Provide the [X, Y] coordinate of the cell's center where the given text is located.  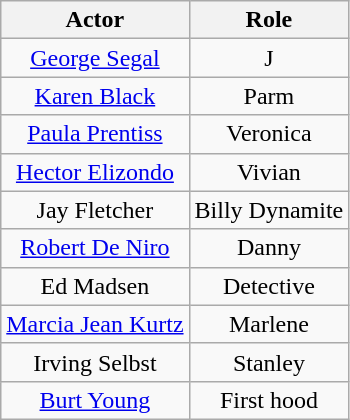
Burt Young [95, 400]
Marlene [269, 324]
George Segal [95, 58]
Paula Prentiss [95, 134]
First hood [269, 400]
Stanley [269, 362]
Karen Black [95, 96]
Actor [95, 20]
Hector Elizondo [95, 172]
Marcia Jean Kurtz [95, 324]
Ed Madsen [95, 286]
Veronica [269, 134]
Billy Dynamite [269, 210]
Detective [269, 286]
Robert De Niro [95, 248]
Role [269, 20]
Vivian [269, 172]
Parm [269, 96]
Irving Selbst [95, 362]
Jay Fletcher [95, 210]
J [269, 58]
Danny [269, 248]
